Output the (x, y) coordinate of the center of the cell containing the given text.  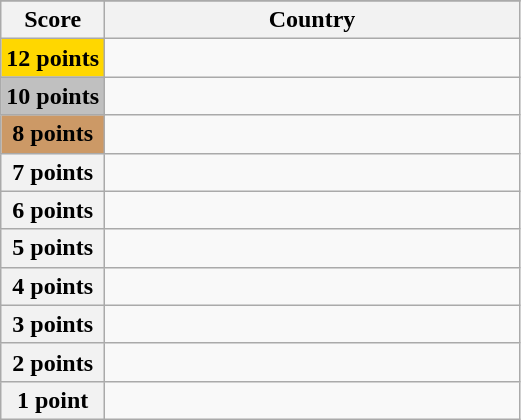
12 points (53, 58)
5 points (53, 248)
2 points (53, 362)
Score (53, 20)
7 points (53, 172)
4 points (53, 286)
8 points (53, 134)
Country (312, 20)
3 points (53, 324)
10 points (53, 96)
6 points (53, 210)
1 point (53, 400)
